Scan for the cell matching the given text and deliver its [X, Y] coordinate at center. 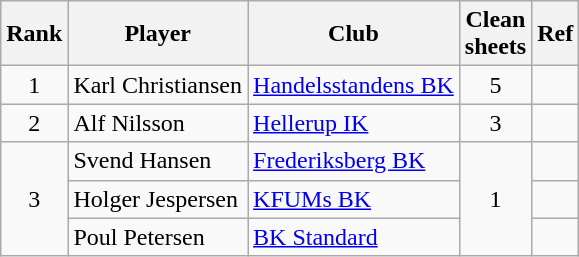
BK Standard [354, 237]
Svend Hansen [158, 161]
Alf Nilsson [158, 123]
Rank [34, 34]
Poul Petersen [158, 237]
Frederiksberg BK [354, 161]
Player [158, 34]
Handelsstandens BK [354, 85]
2 [34, 123]
Club [354, 34]
Karl Christiansen [158, 85]
Ref [556, 34]
Cleansheets [495, 34]
KFUMs BK [354, 199]
Holger Jespersen [158, 199]
5 [495, 85]
Hellerup IK [354, 123]
